Provide the [X, Y] coordinate of the cell's center where the given text is located.  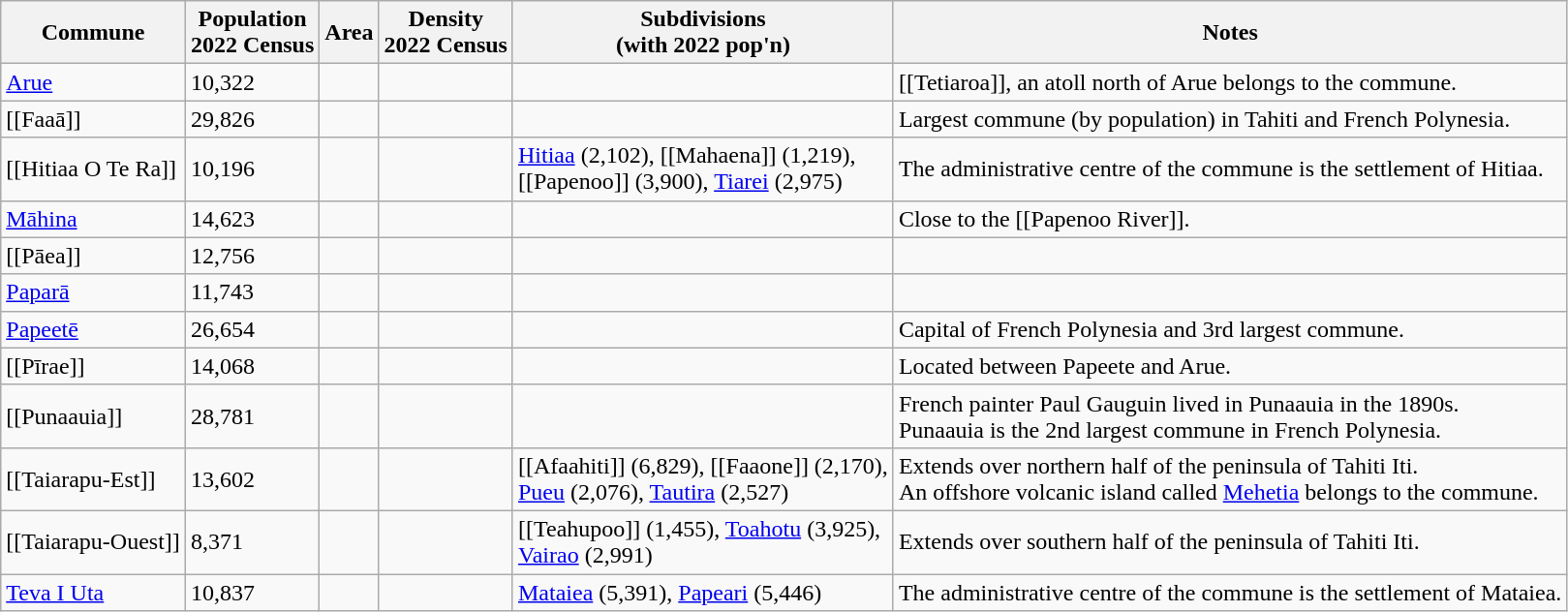
Extends over northern half of the peninsula of Tahiti Iti.An offshore volcanic island called Mehetia belongs to the commune. [1230, 478]
The administrative centre of the commune is the settlement of Mataiea. [1230, 592]
[[Punaauia]] [93, 416]
Located between Papeete and Arue. [1230, 366]
Arue [93, 82]
Paparā [93, 292]
[[Pīrae]] [93, 366]
The administrative centre of the commune is the settlement of Hitiaa. [1230, 168]
Close to the [[Papenoo River]]. [1230, 219]
[[Teahupoo]] (1,455), Toahotu (3,925), Vairao (2,991) [703, 542]
11,743 [252, 292]
[[Hitiaa O Te Ra]] [93, 168]
Largest commune (by population) in Tahiti and French Polynesia. [1230, 119]
[[Faaā]] [93, 119]
Capital of French Polynesia and 3rd largest commune. [1230, 329]
[[Tetiaroa]], an atoll north of Arue belongs to the commune. [1230, 82]
28,781 [252, 416]
Teva I Uta [93, 592]
Mataiea (5,391), Papeari (5,446) [703, 592]
French painter Paul Gauguin lived in Punaauia in the 1890s. Punaauia is the 2nd largest commune in French Polynesia. [1230, 416]
14,623 [252, 219]
Papeetē [93, 329]
Subdivisions (with 2022 pop'n) [703, 33]
Population 2022 Census [252, 33]
[[Afaahiti]] (6,829), [[Faaone]] (2,170), Pueu (2,076), Tautira (2,527) [703, 478]
10,837 [252, 592]
[[Pāea]] [93, 256]
Māhina [93, 219]
12,756 [252, 256]
8,371 [252, 542]
Extends over southern half of the peninsula of Tahiti Iti. [1230, 542]
10,196 [252, 168]
14,068 [252, 366]
Notes [1230, 33]
Area [349, 33]
26,654 [252, 329]
[[Taiarapu-Est]] [93, 478]
13,602 [252, 478]
29,826 [252, 119]
[[Taiarapu-Ouest]] [93, 542]
Density 2022 Census [446, 33]
Commune [93, 33]
10,322 [252, 82]
Hitiaa (2,102), [[Mahaena]] (1,219), [[Papenoo]] (3,900), Tiarei (2,975) [703, 168]
